Find where the given text appears and provide that cell's center as (x, y) coordinate. 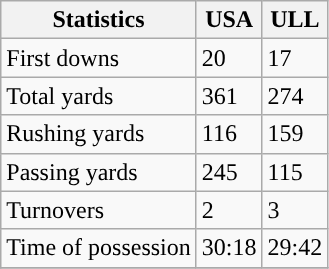
3 (295, 210)
116 (229, 134)
115 (295, 172)
ULL (295, 20)
20 (229, 58)
Statistics (99, 20)
Total yards (99, 96)
Time of possession (99, 248)
Turnovers (99, 210)
17 (295, 58)
245 (229, 172)
USA (229, 20)
159 (295, 134)
Passing yards (99, 172)
2 (229, 210)
361 (229, 96)
First downs (99, 58)
30:18 (229, 248)
29:42 (295, 248)
Rushing yards (99, 134)
274 (295, 96)
